Capture the cell that displays the provided text and extract its [x, y] central coordinate. 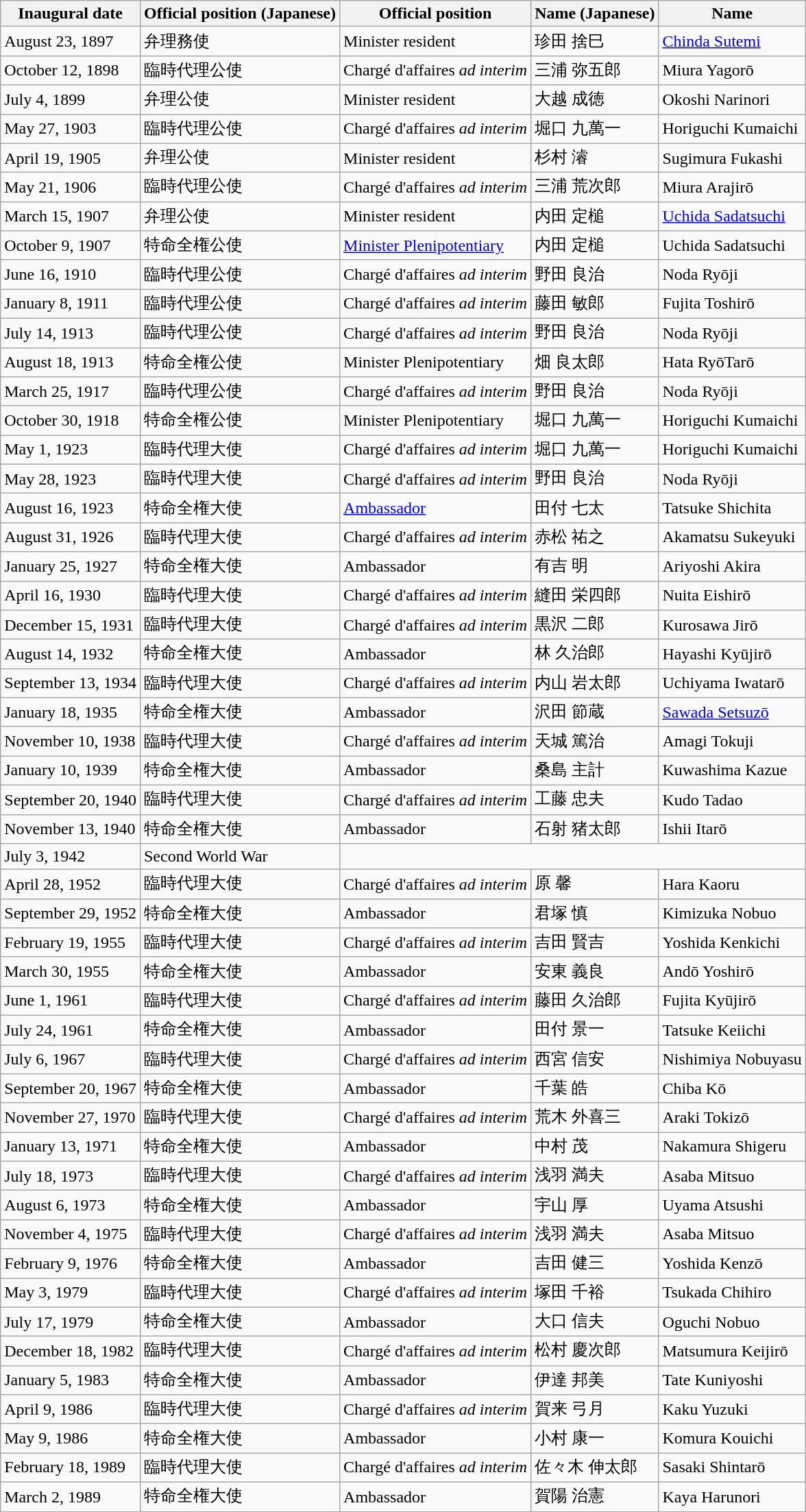
塚田 千裕 [595, 1293]
三浦 荒次郎 [595, 188]
沢田 節蔵 [595, 713]
January 10, 1939 [71, 770]
March 15, 1907 [71, 217]
賀陽 治憲 [595, 1497]
August 31, 1926 [71, 537]
宇山 厚 [595, 1205]
Fujita Toshirō [732, 304]
Tatsuke Shichita [732, 509]
賀来 弓月 [595, 1409]
藤田 敏郎 [595, 304]
Miura Yagorō [732, 70]
December 18, 1982 [71, 1352]
小村 康一 [595, 1438]
November 27, 1970 [71, 1117]
Tsukada Chihiro [732, 1293]
Uyama Atsushi [732, 1205]
February 19, 1955 [71, 943]
February 18, 1989 [71, 1468]
July 6, 1967 [71, 1060]
林 久治郎 [595, 654]
August 14, 1932 [71, 654]
松村 慶次郎 [595, 1352]
April 19, 1905 [71, 158]
内山 岩太郎 [595, 683]
Oguchi Nobuo [732, 1321]
Official position [436, 14]
珍田 捨巳 [595, 41]
Nuita Eishirō [732, 596]
Ariyoshi Akira [732, 566]
November 4, 1975 [71, 1234]
April 9, 1986 [71, 1409]
Inaugural date [71, 14]
Yoshida Kenkichi [732, 943]
Matsumura Keijirō [732, 1352]
荒木 外喜三 [595, 1117]
Kurosawa Jirō [732, 625]
August 23, 1897 [71, 41]
Hara Kaoru [732, 884]
Name (Japanese) [595, 14]
Kimizuka Nobuo [732, 913]
安東 義良 [595, 972]
Sasaki Shintarō [732, 1468]
November 10, 1938 [71, 742]
三浦 弥五郎 [595, 70]
August 18, 1913 [71, 362]
March 2, 1989 [71, 1497]
March 30, 1955 [71, 972]
畑 良太郎 [595, 362]
January 13, 1971 [71, 1147]
吉田 健三 [595, 1264]
July 18, 1973 [71, 1176]
藤田 久治郎 [595, 1001]
June 16, 1910 [71, 274]
September 20, 1967 [71, 1088]
April 16, 1930 [71, 596]
July 17, 1979 [71, 1321]
Chiba Kō [732, 1088]
February 9, 1976 [71, 1264]
July 24, 1961 [71, 1029]
July 3, 1942 [71, 857]
June 1, 1961 [71, 1001]
October 12, 1898 [71, 70]
May 1, 1923 [71, 450]
伊達 邦美 [595, 1380]
赤松 祐之 [595, 537]
April 28, 1952 [71, 884]
October 9, 1907 [71, 245]
January 25, 1927 [71, 566]
Hayashi Kyūjirō [732, 654]
天城 篤治 [595, 742]
September 29, 1952 [71, 913]
Andō Yoshirō [732, 972]
Tate Kuniyoshi [732, 1380]
May 21, 1906 [71, 188]
縫田 栄四郎 [595, 596]
Miura Arajirō [732, 188]
January 5, 1983 [71, 1380]
工藤 忠夫 [595, 799]
Nishimiya Nobuyasu [732, 1060]
Okoshi Narinori [732, 100]
Nakamura Shigeru [732, 1147]
Kaku Yuzuki [732, 1409]
黒沢 二郎 [595, 625]
January 8, 1911 [71, 304]
Amagi Tokuji [732, 742]
August 16, 1923 [71, 509]
Second World War [240, 857]
Ishii Itarō [732, 829]
Sawada Setsuzō [732, 713]
Araki Tokizō [732, 1117]
Kaya Harunori [732, 1497]
桑島 主計 [595, 770]
May 28, 1923 [71, 478]
Sugimura Fukashi [732, 158]
千葉 皓 [595, 1088]
May 27, 1903 [71, 129]
原 馨 [595, 884]
Hata RyōTarō [732, 362]
Name [732, 14]
Yoshida Kenzō [732, 1264]
November 13, 1940 [71, 829]
杉村 濬 [595, 158]
Chinda Sutemi [732, 41]
Kuwashima Kazue [732, 770]
Kudo Tadao [732, 799]
Komura Kouichi [732, 1438]
Fujita Kyūjirō [732, 1001]
有吉 明 [595, 566]
September 13, 1934 [71, 683]
March 25, 1917 [71, 392]
石射 猪太郎 [595, 829]
西宮 信安 [595, 1060]
中村 茂 [595, 1147]
吉田 賢吉 [595, 943]
July 4, 1899 [71, 100]
August 6, 1973 [71, 1205]
弁理務使 [240, 41]
September 20, 1940 [71, 799]
大越 成徳 [595, 100]
君塚 慎 [595, 913]
Tatsuke Keiichi [732, 1029]
田付 七太 [595, 509]
January 18, 1935 [71, 713]
Akamatsu Sukeyuki [732, 537]
December 15, 1931 [71, 625]
October 30, 1918 [71, 421]
May 3, 1979 [71, 1293]
Uchiyama Iwatarō [732, 683]
July 14, 1913 [71, 333]
田付 景一 [595, 1029]
May 9, 1986 [71, 1438]
佐々木 伸太郎 [595, 1468]
Official position (Japanese) [240, 14]
大口 信夫 [595, 1321]
